Search for the cell housing the specified text and yield its [X, Y] center coordinate. 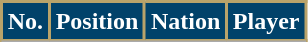
Position [96, 22]
No. [26, 22]
Nation [186, 22]
Player [266, 22]
